From the cell containing the given text, extract its center point as [x, y] coordinate. 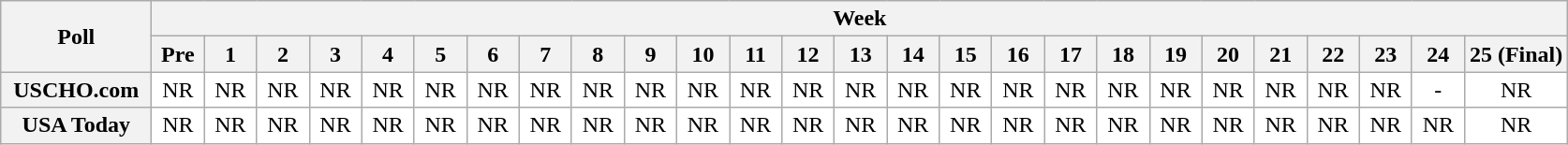
13 [861, 54]
7 [545, 54]
19 [1176, 54]
Pre [178, 54]
Week [860, 19]
USA Today [77, 125]
2 [283, 54]
20 [1228, 54]
24 [1438, 54]
10 [703, 54]
6 [493, 54]
3 [335, 54]
14 [913, 54]
23 [1385, 54]
18 [1123, 54]
22 [1333, 54]
USCHO.com [77, 90]
15 [966, 54]
21 [1280, 54]
9 [650, 54]
16 [1018, 54]
5 [440, 54]
8 [598, 54]
17 [1071, 54]
1 [230, 54]
25 (Final) [1516, 54]
- [1438, 90]
11 [755, 54]
12 [808, 54]
Poll [77, 36]
4 [388, 54]
